Search for the cell housing the specified text and yield its (X, Y) center coordinate. 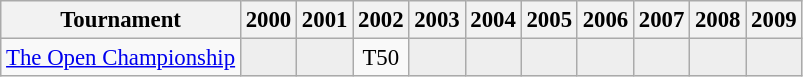
2005 (549, 20)
2003 (437, 20)
2008 (718, 20)
2001 (325, 20)
Tournament (121, 20)
2004 (493, 20)
2006 (605, 20)
2009 (774, 20)
2002 (381, 20)
2007 (661, 20)
2000 (268, 20)
The Open Championship (121, 58)
T50 (381, 58)
